Pinpoint the cell where the given text exists, returning its (x, y) midpoint coordinate. 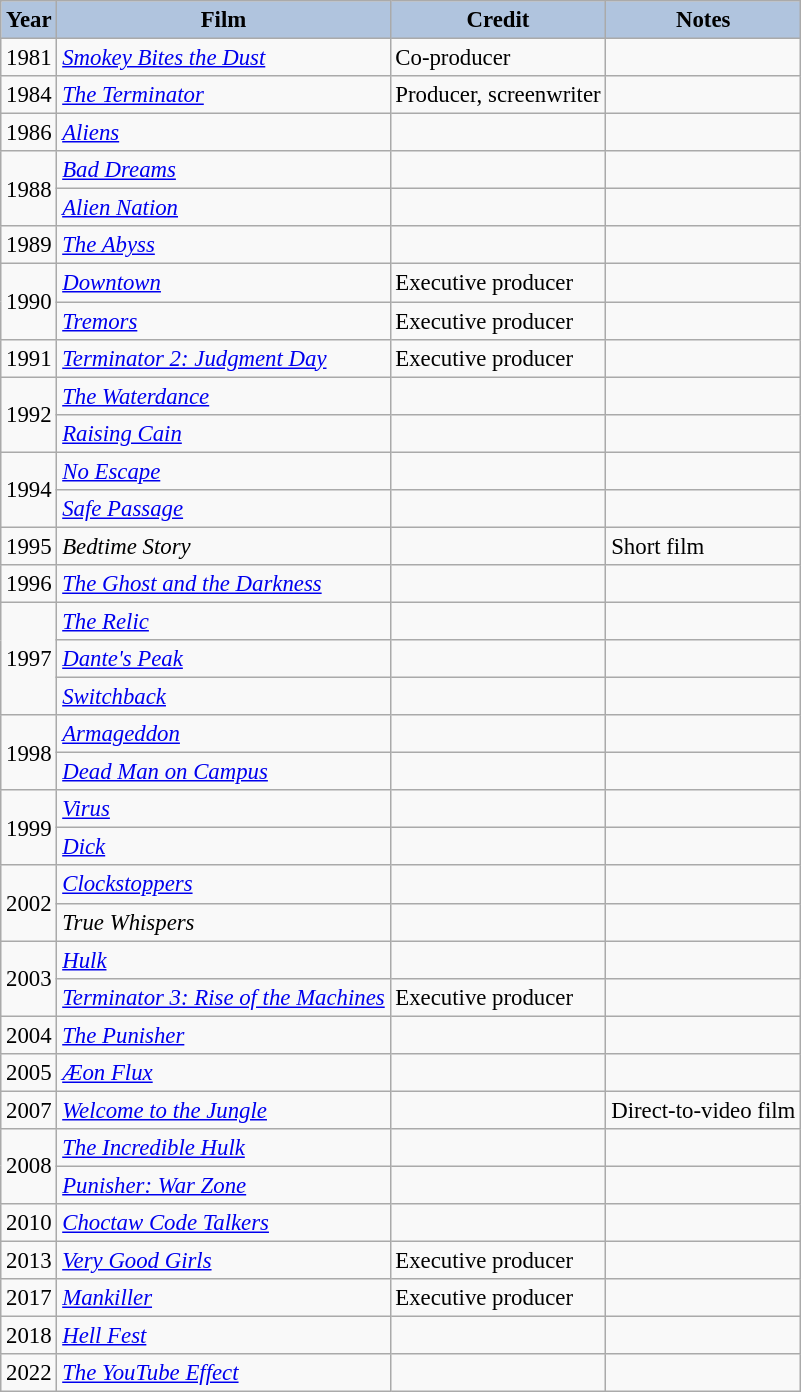
2007 (29, 1110)
Credit (498, 20)
2008 (29, 1166)
Welcome to the Jungle (224, 1110)
1997 (29, 658)
1992 (29, 414)
1988 (29, 188)
Mankiller (224, 1298)
The Relic (224, 621)
Virus (224, 809)
Raising Cain (224, 433)
1998 (29, 752)
Co-producer (498, 58)
Aliens (224, 133)
No Escape (224, 471)
1984 (29, 95)
1996 (29, 584)
Dante's Peak (224, 659)
Safe Passage (224, 509)
2018 (29, 1336)
Smokey Bites the Dust (224, 58)
Downtown (224, 283)
Direct-to-video film (704, 1110)
The Abyss (224, 245)
Clockstoppers (224, 885)
The Terminator (224, 95)
Very Good Girls (224, 1261)
The Waterdance (224, 396)
Alien Nation (224, 208)
1999 (29, 828)
2004 (29, 1035)
The YouTube Effect (224, 1373)
Armageddon (224, 734)
2005 (29, 1073)
Dick (224, 847)
Tremors (224, 321)
2022 (29, 1373)
Short film (704, 546)
1981 (29, 58)
Dead Man on Campus (224, 772)
The Punisher (224, 1035)
2010 (29, 1223)
Bad Dreams (224, 170)
Æon Flux (224, 1073)
1995 (29, 546)
The Incredible Hulk (224, 1148)
Punisher: War Zone (224, 1185)
Bedtime Story (224, 546)
Choctaw Code Talkers (224, 1223)
Hulk (224, 960)
2017 (29, 1298)
2003 (29, 978)
Notes (704, 20)
Switchback (224, 697)
1990 (29, 302)
True Whispers (224, 922)
1986 (29, 133)
2002 (29, 904)
The Ghost and the Darkness (224, 584)
1991 (29, 358)
Terminator 2: Judgment Day (224, 358)
Film (224, 20)
1994 (29, 490)
Year (29, 20)
Terminator 3: Rise of the Machines (224, 997)
1989 (29, 245)
Hell Fest (224, 1336)
Producer, screenwriter (498, 95)
2013 (29, 1261)
